Output the (x, y) coordinate of the center of the cell containing the given text.  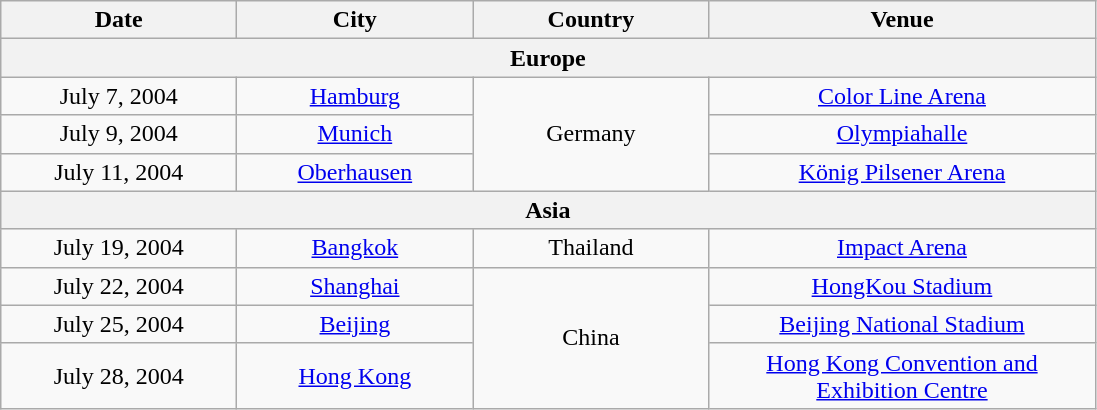
July 11, 2004 (119, 172)
Hamburg (355, 96)
Color Line Arena (902, 96)
Date (119, 20)
July 19, 2004 (119, 248)
July 28, 2004 (119, 376)
Bangkok (355, 248)
Beijing (355, 324)
July 7, 2004 (119, 96)
Impact Arena (902, 248)
Europe (548, 58)
Asia (548, 210)
July 22, 2004 (119, 286)
Hong Kong (355, 376)
Beijing National Stadium (902, 324)
Venue (902, 20)
Germany (591, 134)
July 25, 2004 (119, 324)
Hong Kong Convention and Exhibition Centre (902, 376)
Munich (355, 134)
Oberhausen (355, 172)
Country (591, 20)
July 9, 2004 (119, 134)
China (591, 338)
Thailand (591, 248)
City (355, 20)
Olympiahalle (902, 134)
Shanghai (355, 286)
König Pilsener Arena (902, 172)
HongKou Stadium (902, 286)
